Extract the [x, y] coordinate from the center of the cell holding the provided text.  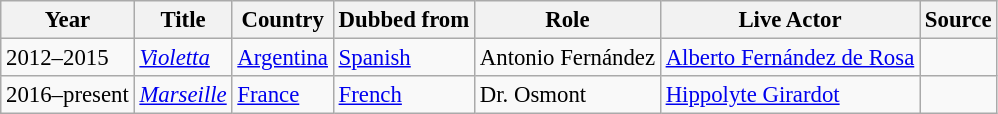
Violetta [183, 58]
Alberto Fernández de Rosa [790, 58]
Country [282, 20]
Dubbed from [404, 20]
Argentina [282, 58]
France [282, 95]
Title [183, 20]
French [404, 95]
Role [567, 20]
Marseille [183, 95]
Live Actor [790, 20]
2012–2015 [68, 58]
Spanish [404, 58]
Source [958, 20]
Hippolyte Girardot [790, 95]
2016–present [68, 95]
Year [68, 20]
Antonio Fernández [567, 58]
Dr. Osmont [567, 95]
